Output the (x, y) coordinate of the center of the cell containing the given text.  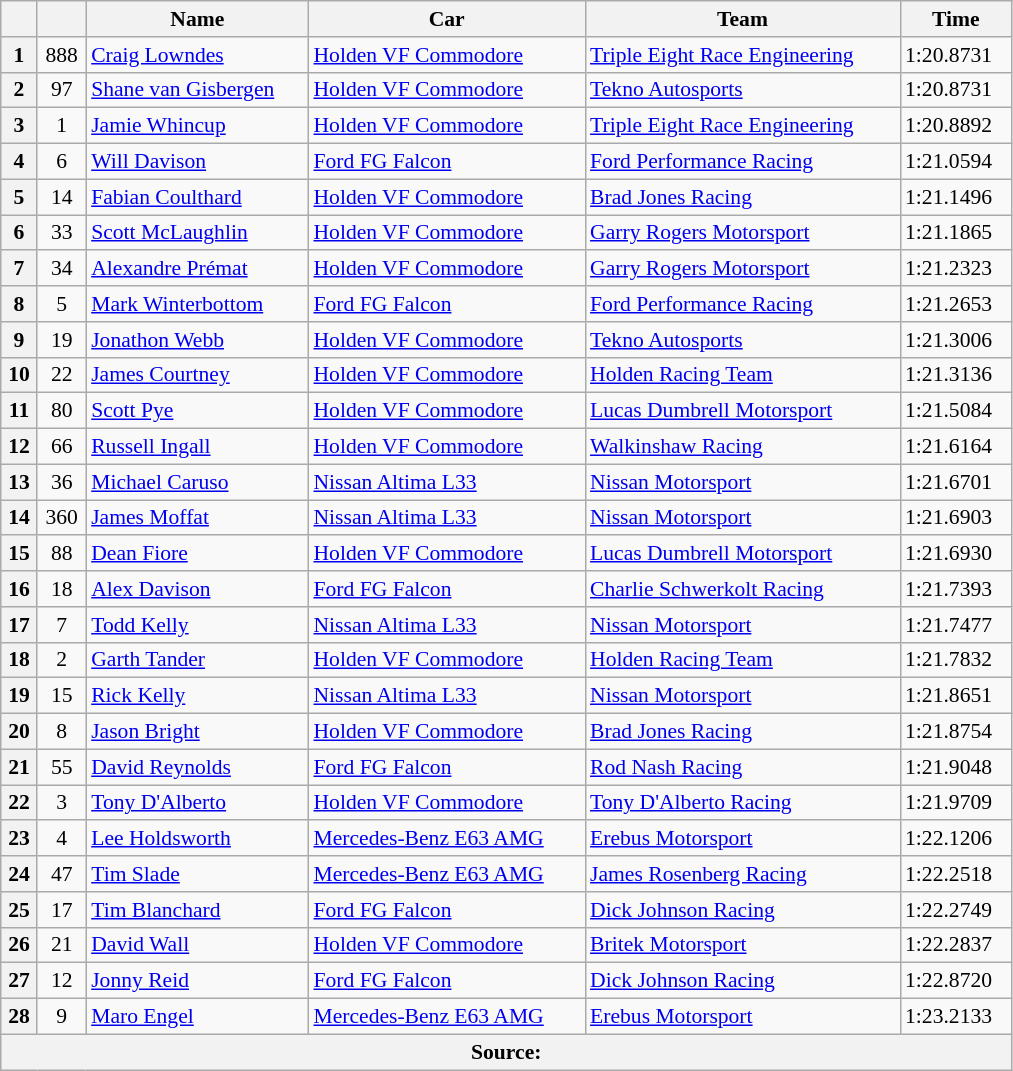
Garth Tander (197, 660)
47 (62, 874)
1:22.2837 (956, 945)
1:21.2323 (956, 269)
James Rosenberg Racing (742, 874)
1:21.9709 (956, 803)
1:20.8892 (956, 126)
James Courtney (197, 375)
97 (62, 90)
Russell Ingall (197, 447)
1:21.0594 (956, 162)
1:21.9048 (956, 767)
Source: (506, 1052)
23 (19, 839)
1:21.7393 (956, 589)
Alex Davison (197, 589)
888 (62, 55)
Car (446, 19)
66 (62, 447)
Maro Engel (197, 1017)
Jonny Reid (197, 981)
11 (19, 411)
Tim Blanchard (197, 910)
1:21.8651 (956, 696)
Tim Slade (197, 874)
13 (19, 482)
Michael Caruso (197, 482)
Fabian Coulthard (197, 197)
James Moffat (197, 518)
Lee Holdsworth (197, 839)
88 (62, 554)
26 (19, 945)
24 (19, 874)
David Reynolds (197, 767)
Jamie Whincup (197, 126)
1:22.2749 (956, 910)
Dean Fiore (197, 554)
Britek Motorsport (742, 945)
Alexandre Prémat (197, 269)
1:21.1496 (956, 197)
1:22.8720 (956, 981)
Jason Bright (197, 732)
10 (19, 375)
Shane van Gisbergen (197, 90)
Rod Nash Racing (742, 767)
1:21.6701 (956, 482)
27 (19, 981)
1:21.6930 (956, 554)
1:21.7832 (956, 660)
Jonathon Webb (197, 340)
Charlie Schwerkolt Racing (742, 589)
Mark Winterbottom (197, 304)
1:21.3136 (956, 375)
1:21.2653 (956, 304)
1:22.1206 (956, 839)
1:21.3006 (956, 340)
Todd Kelly (197, 625)
25 (19, 910)
1:21.6164 (956, 447)
Will Davison (197, 162)
1:21.5084 (956, 411)
34 (62, 269)
1:23.2133 (956, 1017)
1:21.7477 (956, 625)
1:21.6903 (956, 518)
Tony D'Alberto Racing (742, 803)
Time (956, 19)
80 (62, 411)
Walkinshaw Racing (742, 447)
33 (62, 233)
55 (62, 767)
36 (62, 482)
Craig Lowndes (197, 55)
16 (19, 589)
Scott McLaughlin (197, 233)
David Wall (197, 945)
1:22.2518 (956, 874)
1:21.8754 (956, 732)
1:21.1865 (956, 233)
Name (197, 19)
Team (742, 19)
20 (19, 732)
Rick Kelly (197, 696)
Tony D'Alberto (197, 803)
28 (19, 1017)
360 (62, 518)
Scott Pye (197, 411)
